Capture the cell that displays the provided text and extract its [X, Y] central coordinate. 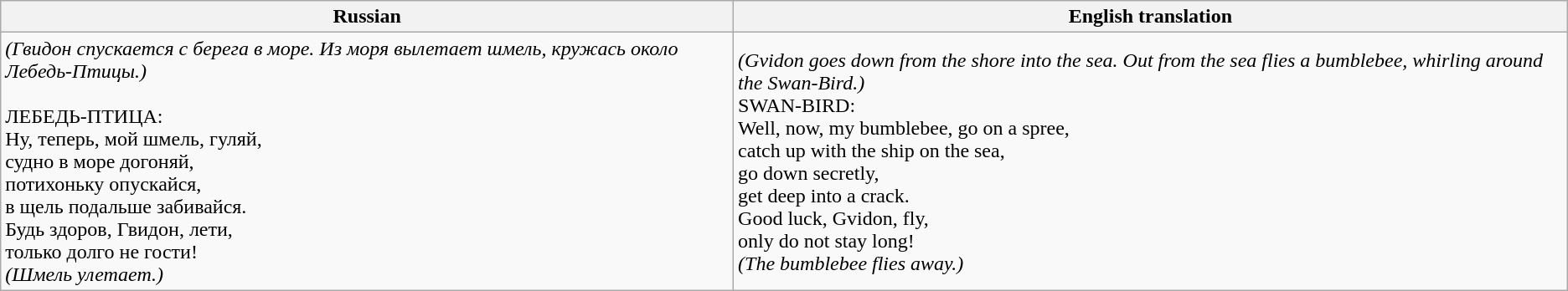
English translation [1151, 17]
Russian [367, 17]
